Pinpoint the cell where the given text exists, returning its (x, y) midpoint coordinate. 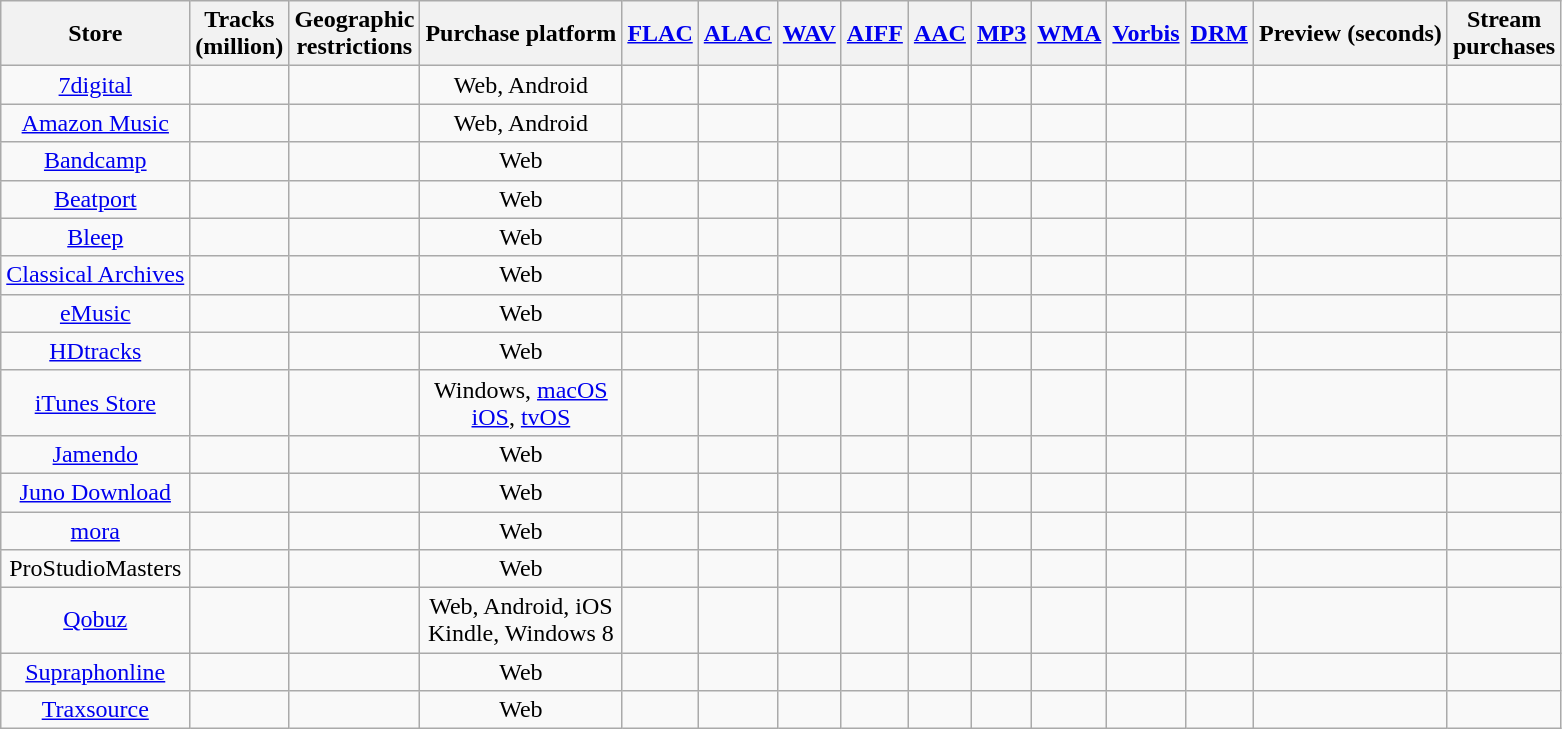
Qobuz (96, 620)
WAV (809, 34)
Traxsource (96, 710)
DRM (1219, 34)
mora (96, 531)
Beatport (96, 199)
Web, Android, iOSKindle, Windows 8 (521, 620)
Geographicrestrictions (354, 34)
Supraphonline (96, 672)
FLAC (660, 34)
Store (96, 34)
Vorbis (1146, 34)
Classical Archives (96, 275)
Amazon Music (96, 123)
Stream purchases (1504, 34)
AIFF (874, 34)
ProStudioMasters (96, 569)
eMusic (96, 313)
MP3 (1001, 34)
AAC (940, 34)
Jamendo (96, 454)
7digital (96, 85)
Juno Download (96, 492)
HDtracks (96, 351)
Purchase platform (521, 34)
Windows, macOSiOS, tvOS (521, 402)
Bandcamp (96, 161)
Preview (seconds) (1350, 34)
iTunes Store (96, 402)
ALAC (738, 34)
WMA (1070, 34)
Tracks(million) (240, 34)
Bleep (96, 237)
